Capture the cell that displays the provided text and extract its (x, y) central coordinate. 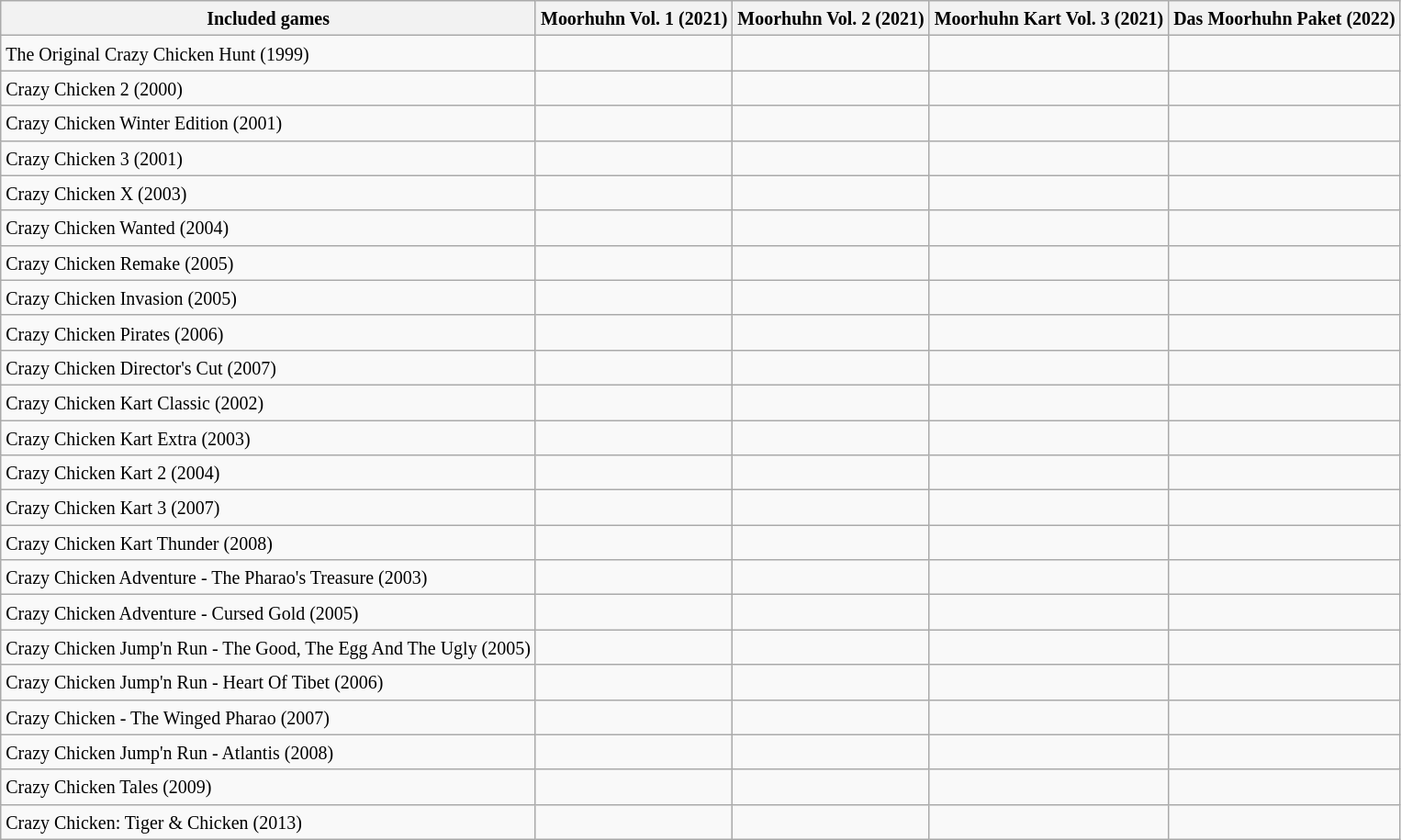
Crazy Chicken Wanted (2004) (268, 228)
Crazy Chicken Kart 2 (2004) (268, 473)
Crazy Chicken Kart Extra (2003) (268, 438)
Crazy Chicken Pirates (2006) (268, 332)
Crazy Chicken 2 (2000) (268, 88)
Moorhuhn Vol. 1 (2021) (633, 18)
Crazy Chicken: Tiger & Chicken (2013) (268, 822)
Moorhuhn Vol. 2 (2021) (831, 18)
Crazy Chicken Kart 3 (2007) (268, 508)
Crazy Chicken Kart Thunder (2008) (268, 543)
The Original Crazy Chicken Hunt (1999) (268, 53)
Crazy Chicken Adventure - The Pharao's Treasure (2003) (268, 577)
Crazy Chicken Director's Cut (2007) (268, 367)
Crazy Chicken Kart Classic (2002) (268, 402)
Crazy Chicken Remake (2005) (268, 263)
Crazy Chicken Jump'n Run - The Good, The Egg And The Ugly (2005) (268, 647)
Crazy Chicken Adventure - Cursed Gold (2005) (268, 612)
Included games (268, 18)
Moorhuhn Kart Vol. 3 (2021) (1048, 18)
Crazy Chicken Jump'n Run - Heart Of Tibet (2006) (268, 682)
Crazy Chicken - The Winged Pharao (2007) (268, 717)
Crazy Chicken Jump'n Run - Atlantis (2008) (268, 752)
Crazy Chicken Tales (2009) (268, 787)
Crazy Chicken 3 (2001) (268, 158)
Crazy Chicken Winter Edition (2001) (268, 123)
Crazy Chicken Invasion (2005) (268, 297)
Crazy Chicken X (2003) (268, 193)
Das Moorhuhn Paket (2022) (1285, 18)
